Extract the [X, Y] coordinate from the center of the cell holding the provided text.  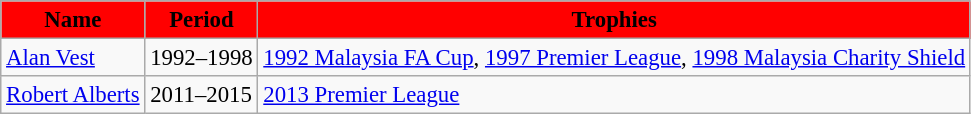
Robert Alberts [73, 95]
2011–2015 [202, 95]
Name [73, 20]
2013 Premier League [614, 95]
Alan Vest [73, 58]
1992 Malaysia FA Cup, 1997 Premier League, 1998 Malaysia Charity Shield [614, 58]
Period [202, 20]
1992–1998 [202, 58]
Trophies [614, 20]
